Detect which cell encompasses the target text, then output its [x, y] center coordinate. 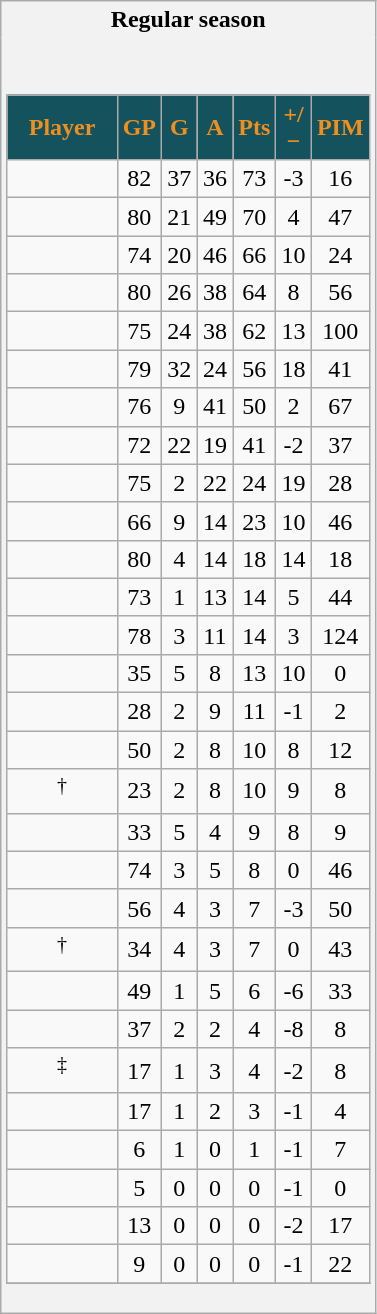
64 [254, 293]
-6 [294, 991]
-8 [294, 1029]
12 [340, 750]
32 [180, 369]
26 [180, 293]
78 [139, 635]
Pts [254, 128]
43 [340, 950]
Player [62, 128]
62 [254, 331]
20 [180, 255]
GP [139, 128]
124 [340, 635]
100 [340, 331]
Regular season [188, 20]
36 [215, 179]
PIM [340, 128]
82 [139, 179]
‡ [62, 1070]
47 [340, 217]
34 [139, 950]
76 [139, 407]
35 [139, 673]
70 [254, 217]
21 [180, 217]
79 [139, 369]
16 [340, 179]
G [180, 128]
+/− [294, 128]
44 [340, 597]
67 [340, 407]
72 [139, 445]
A [215, 128]
